Detect which cell encompasses the target text, then output its [x, y] center coordinate. 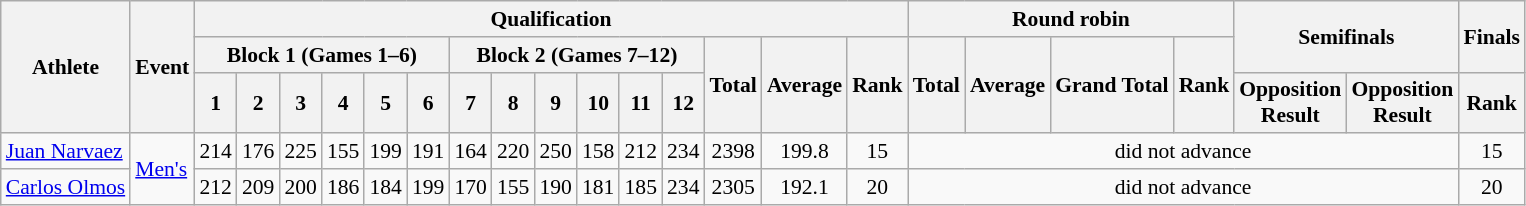
181 [598, 187]
186 [344, 187]
5 [386, 102]
190 [556, 187]
220 [514, 152]
199.8 [804, 152]
200 [300, 187]
6 [428, 102]
9 [556, 102]
Juan Narvaez [66, 152]
Block 1 (Games 1–6) [322, 55]
7 [470, 102]
10 [598, 102]
184 [386, 187]
Finals [1492, 36]
Qualification [550, 19]
185 [640, 187]
214 [216, 152]
2398 [734, 152]
4 [344, 102]
191 [428, 152]
Grand Total [1112, 86]
8 [514, 102]
225 [300, 152]
192.1 [804, 187]
1 [216, 102]
250 [556, 152]
12 [684, 102]
2 [258, 102]
Round robin [1072, 19]
Block 2 (Games 7–12) [576, 55]
170 [470, 187]
Carlos Olmos [66, 187]
11 [640, 102]
209 [258, 187]
3 [300, 102]
176 [258, 152]
2305 [734, 187]
Men's [162, 170]
158 [598, 152]
164 [470, 152]
Athlete [66, 67]
Semifinals [1346, 36]
Event [162, 67]
